Search for the cell housing the specified text and yield its [x, y] center coordinate. 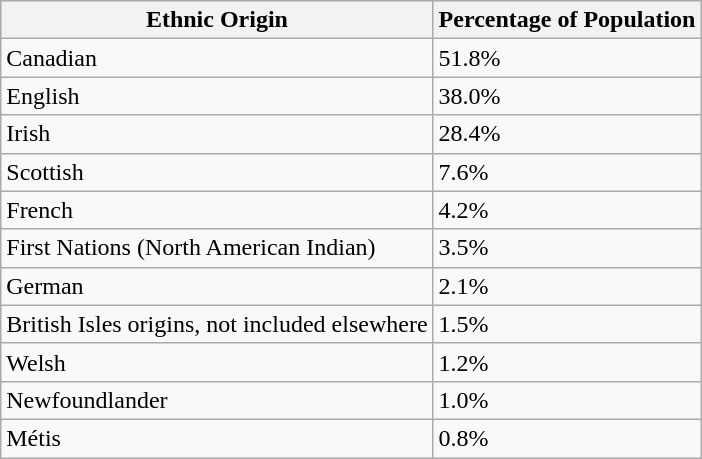
Percentage of Population [567, 20]
38.0% [567, 96]
2.1% [567, 286]
Métis [217, 438]
Scottish [217, 172]
First Nations (North American Indian) [217, 248]
1.2% [567, 362]
French [217, 210]
0.8% [567, 438]
7.6% [567, 172]
Canadian [217, 58]
English [217, 96]
Newfoundlander [217, 400]
1.0% [567, 400]
German [217, 286]
51.8% [567, 58]
28.4% [567, 134]
3.5% [567, 248]
Irish [217, 134]
Ethnic Origin [217, 20]
1.5% [567, 324]
Welsh [217, 362]
4.2% [567, 210]
British Isles origins, not included elsewhere [217, 324]
